Pinpoint the cell where the given text exists, returning its (x, y) midpoint coordinate. 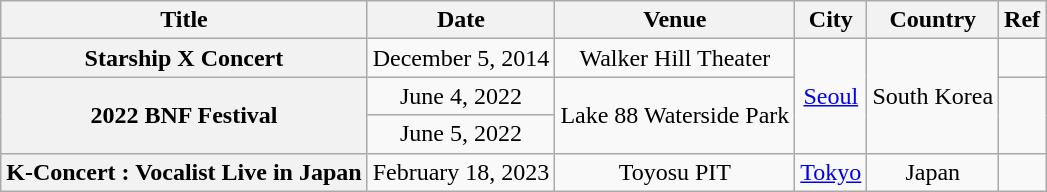
Tokyo (831, 172)
Title (184, 20)
February 18, 2023 (461, 172)
Date (461, 20)
City (831, 20)
June 5, 2022 (461, 134)
South Korea (933, 96)
December 5, 2014 (461, 58)
Lake 88 Waterside Park (675, 115)
Toyosu PIT (675, 172)
Starship X Concert (184, 58)
K-Concert : Vocalist Live in Japan (184, 172)
Venue (675, 20)
Ref (1022, 20)
June 4, 2022 (461, 96)
Country (933, 20)
2022 BNF Festival (184, 115)
Walker Hill Theater (675, 58)
Seoul (831, 96)
Japan (933, 172)
